Identify which cell holds the provided text, then report its [x, y] central coordinate. 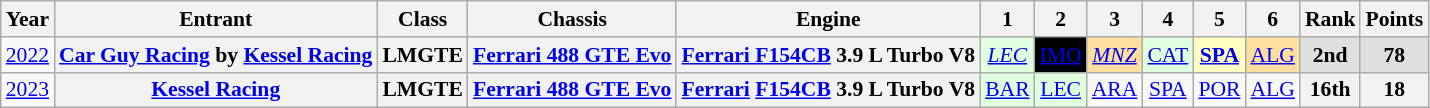
Class [422, 19]
2023 [28, 90]
Engine [828, 19]
Kessel Racing [216, 90]
Entrant [216, 19]
Rank [1330, 19]
1 [1008, 19]
16th [1330, 90]
IMO [1061, 55]
2nd [1330, 55]
2022 [28, 55]
3 [1115, 19]
Year [28, 19]
BAR [1008, 90]
Car Guy Racing by Kessel Racing [216, 55]
2 [1061, 19]
ARA [1115, 90]
Points [1394, 19]
Chassis [572, 19]
78 [1394, 55]
6 [1272, 19]
5 [1219, 19]
MNZ [1115, 55]
CAT [1168, 55]
18 [1394, 90]
POR [1219, 90]
4 [1168, 19]
